Extract the (X, Y) coordinate from the center of the cell holding the provided text.  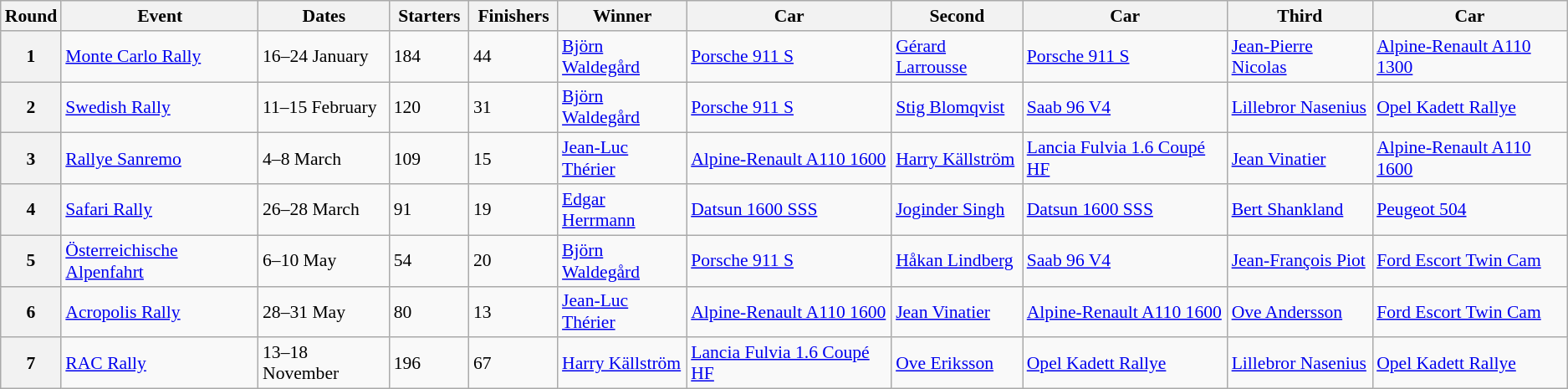
Second (957, 16)
Swedish Rally (160, 107)
120 (430, 107)
Joginder Singh (957, 209)
67 (513, 363)
Starters (430, 16)
91 (430, 209)
Dates (324, 16)
4 (32, 209)
Rallye Sanremo (160, 159)
26–28 March (324, 209)
44 (513, 57)
Monte Carlo Rally (160, 57)
Jean-François Piot (1300, 261)
4–8 March (324, 159)
7 (32, 363)
13–18 November (324, 363)
15 (513, 159)
109 (430, 159)
6–10 May (324, 261)
196 (430, 363)
31 (513, 107)
16–24 January (324, 57)
Österreichische Alpenfahrt (160, 261)
Ove Andersson (1300, 311)
5 (32, 261)
13 (513, 311)
RAC Rally (160, 363)
Bert Shankland (1300, 209)
Winner (622, 16)
3 (32, 159)
Peugeot 504 (1470, 209)
Stig Blomqvist (957, 107)
184 (430, 57)
Alpine-Renault A110 1300 (1470, 57)
6 (32, 311)
1 (32, 57)
Finishers (513, 16)
80 (430, 311)
20 (513, 261)
19 (513, 209)
Ove Eriksson (957, 363)
Edgar Herrmann (622, 209)
Jean-Pierre Nicolas (1300, 57)
Acropolis Rally (160, 311)
11–15 February (324, 107)
Håkan Lindberg (957, 261)
54 (430, 261)
2 (32, 107)
Gérard Larrousse (957, 57)
Event (160, 16)
Safari Rally (160, 209)
Round (32, 16)
Third (1300, 16)
28–31 May (324, 311)
